Provide the [x, y] coordinate of the cell's center where the given text is located.  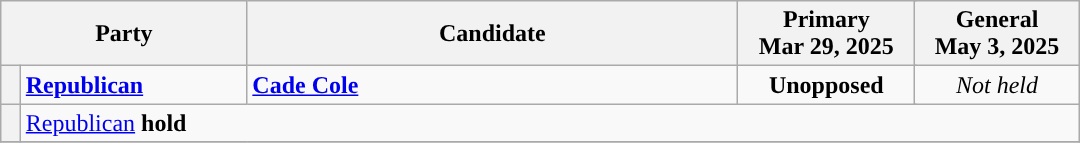
Republican hold [550, 123]
Candidate [492, 34]
GeneralMay 3, 2025 [998, 34]
Party [124, 34]
Republican [134, 85]
Unopposed [826, 85]
Not held [998, 85]
Cade Cole [492, 85]
PrimaryMar 29, 2025 [826, 34]
